Pinpoint the cell where the given text exists, returning its [X, Y] midpoint coordinate. 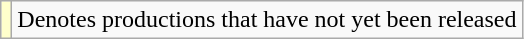
Denotes productions that have not yet been released [267, 20]
